Locate the cell with the specified text and output its (X, Y) center coordinate. 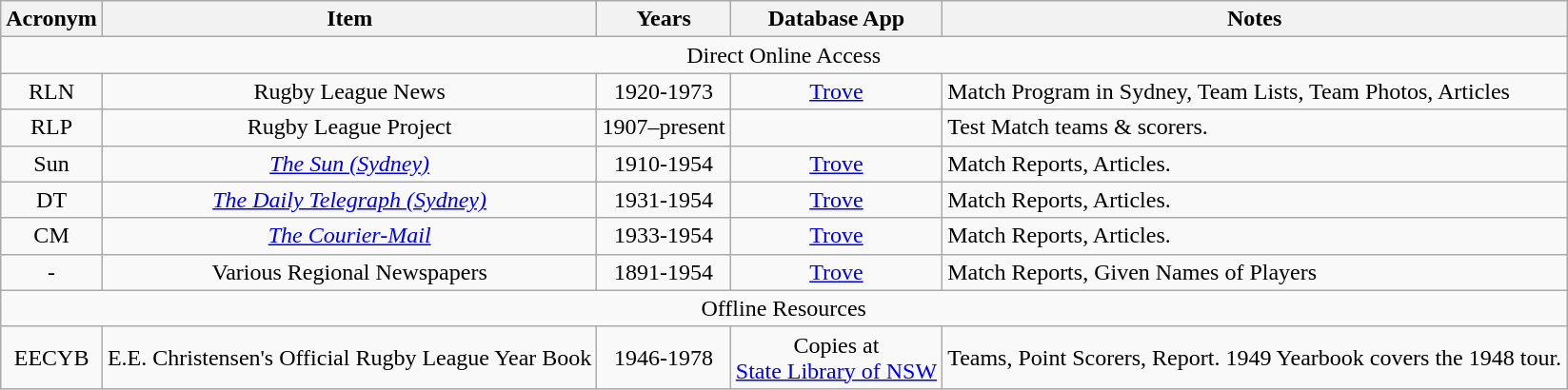
1931-1954 (664, 200)
Match Reports, Given Names of Players (1255, 272)
Offline Resources (784, 308)
CM (51, 236)
1946-1978 (664, 358)
Database App (836, 19)
1907–present (664, 127)
1910-1954 (664, 164)
RLN (51, 91)
1933-1954 (664, 236)
Direct Online Access (784, 55)
Rugby League Project (349, 127)
DT (51, 200)
Rugby League News (349, 91)
The Daily Telegraph (Sydney) (349, 200)
Match Program in Sydney, Team Lists, Team Photos, Articles (1255, 91)
Sun (51, 164)
Item (349, 19)
1920-1973 (664, 91)
E.E. Christensen's Official Rugby League Year Book (349, 358)
- (51, 272)
RLP (51, 127)
Copies at State Library of NSW (836, 358)
Test Match teams & scorers. (1255, 127)
EECYB (51, 358)
The Sun (Sydney) (349, 164)
Notes (1255, 19)
Years (664, 19)
Teams, Point Scorers, Report. 1949 Yearbook covers the 1948 tour. (1255, 358)
1891-1954 (664, 272)
Acronym (51, 19)
Various Regional Newspapers (349, 272)
The Courier-Mail (349, 236)
